Detect which cell encompasses the target text, then output its [x, y] center coordinate. 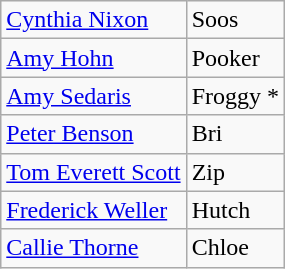
Frederick Weller [94, 210]
Froggy * [235, 96]
Bri [235, 134]
Cynthia Nixon [94, 20]
Chloe [235, 248]
Peter Benson [94, 134]
Tom Everett Scott [94, 172]
Pooker [235, 58]
Amy Hohn [94, 58]
Soos [235, 20]
Amy Sedaris [94, 96]
Hutch [235, 210]
Zip [235, 172]
Callie Thorne [94, 248]
